Determine the (x, y) coordinate at the center of the cell enclosing the given text.  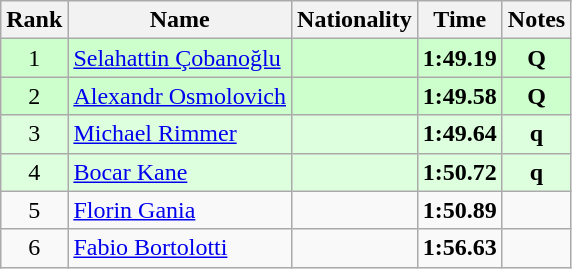
Time (460, 20)
Bocar Kane (180, 172)
1:50.72 (460, 172)
1:49.64 (460, 134)
Fabio Bortolotti (180, 248)
3 (34, 134)
2 (34, 96)
Rank (34, 20)
Florin Gania (180, 210)
1:49.58 (460, 96)
Michael Rimmer (180, 134)
Nationality (355, 20)
1:50.89 (460, 210)
Notes (536, 20)
Selahattin Çobanoğlu (180, 58)
5 (34, 210)
Name (180, 20)
1:56.63 (460, 248)
4 (34, 172)
1:49.19 (460, 58)
Alexandr Osmolovich (180, 96)
1 (34, 58)
6 (34, 248)
